Determine the [X, Y] coordinate at the center of the cell enclosing the given text.  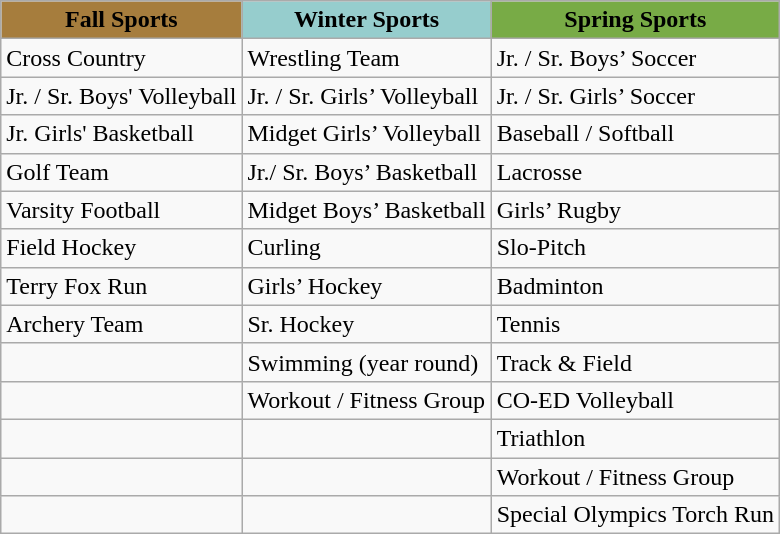
Midget Boys’ Basketball [366, 210]
Winter Sports [366, 20]
Jr. / Sr. Boys' Volleyball [122, 96]
Golf Team [122, 172]
Jr. / Sr. Girls’ Soccer [635, 96]
Jr. / Sr. Boys’ Soccer [635, 58]
Wrestling Team [366, 58]
CO-ED Volleyball [635, 400]
Archery Team [122, 324]
Slo-Pitch [635, 248]
Special Olympics Torch Run [635, 515]
Baseball / Softball [635, 134]
Girls’ Rugby [635, 210]
Jr./ Sr. Boys’ Basketball [366, 172]
Midget Girls’ Volleyball [366, 134]
Swimming (year round) [366, 362]
Field Hockey [122, 248]
Varsity Football [122, 210]
Lacrosse [635, 172]
Sr. Hockey [366, 324]
Tennis [635, 324]
Badminton [635, 286]
Terry Fox Run [122, 286]
Cross Country [122, 58]
Jr. / Sr. Girls’ Volleyball [366, 96]
Fall Sports [122, 20]
Spring Sports [635, 20]
Triathlon [635, 438]
Jr. Girls' Basketball [122, 134]
Girls’ Hockey [366, 286]
Track & Field [635, 362]
Curling [366, 248]
